Find where the given text appears and provide that cell's center as (X, Y) coordinate. 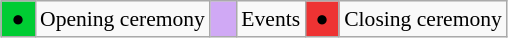
Opening ceremony (122, 19)
Closing ceremony (423, 19)
Events (270, 19)
